Locate the cell with the specified text and output its [X, Y] center coordinate. 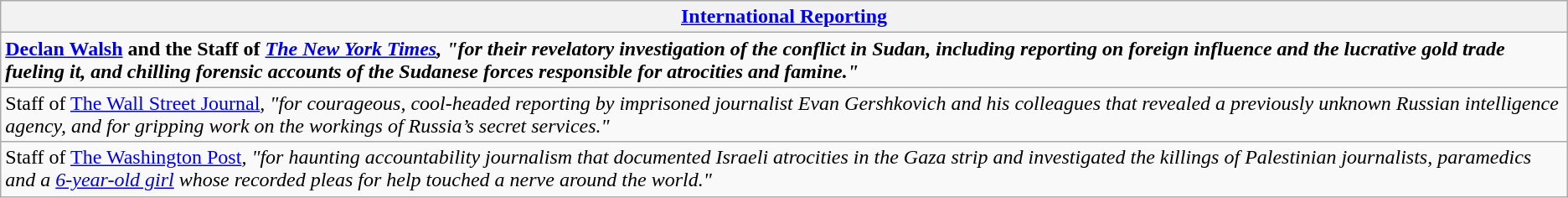
International Reporting [784, 17]
